Detect which cell encompasses the target text, then output its [x, y] center coordinate. 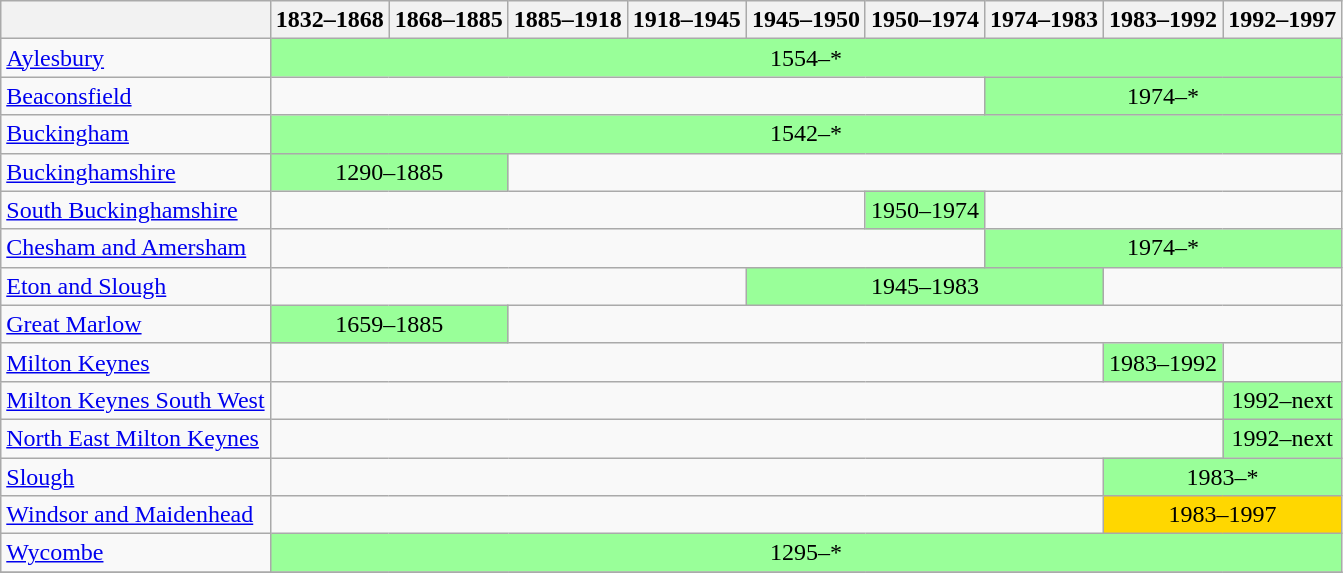
Windsor and Maidenhead [136, 515]
Milton Keynes [136, 362]
1974–1983 [1044, 20]
1290–1885 [389, 172]
Buckinghamshire [136, 172]
1918–1945 [686, 20]
Wycombe [136, 553]
1983–1997 [1223, 515]
1992–1997 [1282, 20]
Eton and Slough [136, 286]
1868–1885 [448, 20]
1659–1885 [389, 324]
South Buckinghamshire [136, 210]
1832–1868 [330, 20]
Slough [136, 477]
Great Marlow [136, 324]
Aylesbury [136, 58]
1885–1918 [568, 20]
1554–* [806, 58]
Chesham and Amersham [136, 248]
1945–1950 [806, 20]
Buckingham [136, 134]
North East Milton Keynes [136, 438]
1945–1983 [924, 286]
Beaconsfield [136, 96]
1983–* [1223, 477]
Milton Keynes South West [136, 400]
1542–* [806, 134]
1295–* [806, 553]
